Scan for the cell matching the given text and deliver its (x, y) coordinate at center. 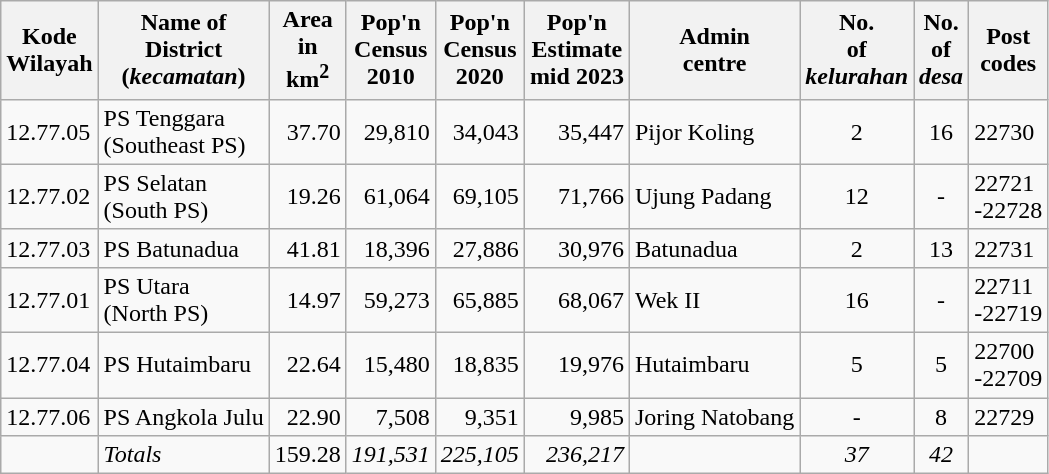
PS Tenggara (Southeast PS) (184, 132)
Totals (184, 455)
41.81 (308, 248)
12.77.02 (50, 196)
59,273 (390, 300)
Areain km2 (308, 50)
236,217 (576, 455)
12.77.03 (50, 248)
Wek II (714, 300)
No.ofkelurahan (857, 50)
30,976 (576, 248)
Pop'nEstimatemid 2023 (576, 50)
15,480 (390, 366)
22700-22709 (1008, 366)
22731 (1008, 248)
Pijor Koling (714, 132)
PS Utara (North PS) (184, 300)
18,396 (390, 248)
29,810 (390, 132)
9,351 (480, 417)
37 (857, 455)
22.64 (308, 366)
PS Hutaimbaru (184, 366)
35,447 (576, 132)
12 (857, 196)
68,067 (576, 300)
12.77.05 (50, 132)
71,766 (576, 196)
34,043 (480, 132)
22730 (1008, 132)
Joring Natobang (714, 417)
61,064 (390, 196)
8 (942, 417)
PS Angkola Julu (184, 417)
PS Selatan (South PS) (184, 196)
9,985 (576, 417)
12.77.04 (50, 366)
69,105 (480, 196)
PS Batunadua (184, 248)
65,885 (480, 300)
22.90 (308, 417)
No.ofdesa (942, 50)
159.28 (308, 455)
19,976 (576, 366)
12.77.06 (50, 417)
14.97 (308, 300)
42 (942, 455)
Admincentre (714, 50)
12.77.01 (50, 300)
27,886 (480, 248)
Hutaimbaru (714, 366)
7,508 (390, 417)
22721-22728 (1008, 196)
Postcodes (1008, 50)
Name ofDistrict(kecamatan) (184, 50)
Ujung Padang (714, 196)
22711-22719 (1008, 300)
Batunadua (714, 248)
191,531 (390, 455)
19.26 (308, 196)
37.70 (308, 132)
Pop'nCensus2010 (390, 50)
Kode Wilayah (50, 50)
18,835 (480, 366)
Pop'nCensus2020 (480, 50)
225,105 (480, 455)
22729 (1008, 417)
13 (942, 248)
